Scan for the cell matching the given text and deliver its [x, y] coordinate at center. 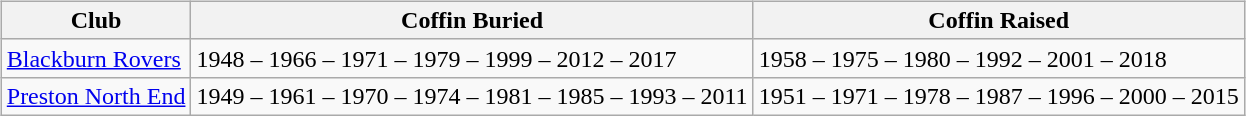
Preston North End [96, 96]
Coffin Buried [472, 20]
Club [96, 20]
Blackburn Rovers [96, 58]
1948 – 1966 – 1971 – 1979 – 1999 – 2012 – 2017 [472, 58]
1958 – 1975 – 1980 – 1992 – 2001 – 2018 [998, 58]
Coffin Raised [998, 20]
1949 – 1961 – 1970 – 1974 – 1981 – 1985 – 1993 – 2011 [472, 96]
1951 – 1971 – 1978 – 1987 – 1996 – 2000 – 2015 [998, 96]
